Return the [x, y] coordinate for the center point of the cell that contains the specified text.  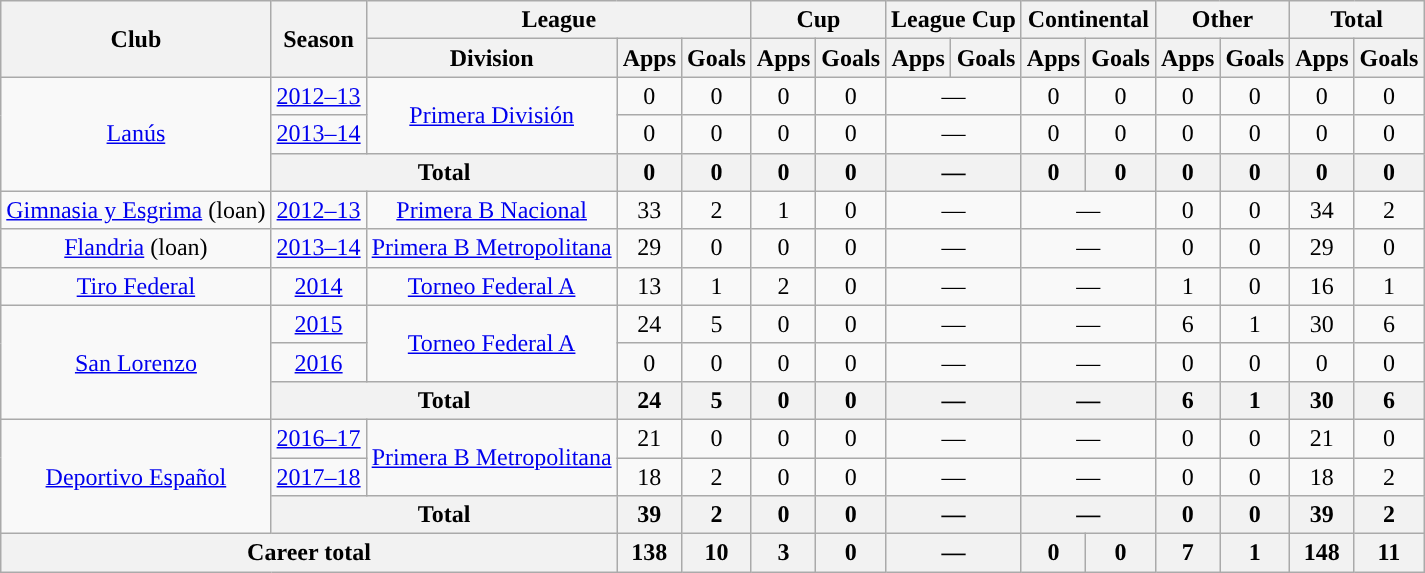
League [558, 20]
Primera División [492, 115]
Lanús [136, 134]
Other [1222, 20]
San Lorenzo [136, 362]
138 [649, 553]
2014 [318, 286]
Deportivo Español [136, 476]
16 [1322, 286]
7 [1187, 553]
League Cup [954, 20]
Cup [818, 20]
3 [783, 553]
2017–18 [318, 477]
2015 [318, 324]
34 [1322, 210]
13 [649, 286]
11 [1389, 553]
Club [136, 39]
33 [649, 210]
Career total [309, 553]
Season [318, 39]
Primera B Nacional [492, 210]
10 [717, 553]
148 [1322, 553]
2016–17 [318, 438]
Division [492, 58]
Tiro Federal [136, 286]
2016 [318, 362]
Gimnasia y Esgrima (loan) [136, 210]
Flandria (loan) [136, 248]
Continental [1088, 20]
